For the text-containing cell, return its midpoint in [x, y] coordinate format. 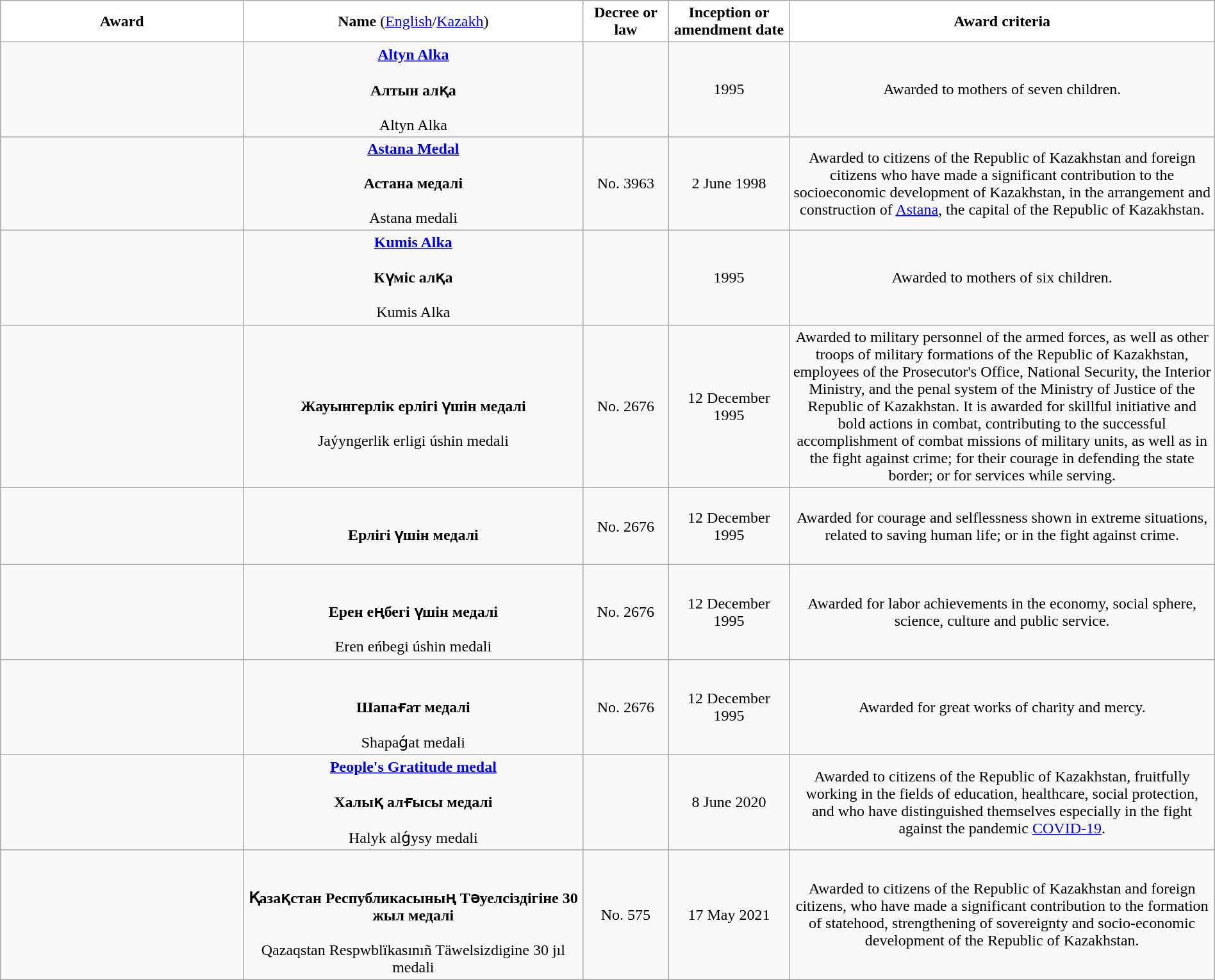
Қазақстан Республикасының Тәуелсіздігіне 30 жыл медалі Qazaqstan Respwblïkasınıñ Täwelsizdigine 30 jıl medali [413, 915]
Awarded for labor achievements in the economy, social sphere, science, culture and public service. [1002, 612]
Ерен еңбегі үшін медаліEren eńbegi úshin medali [413, 612]
Award [122, 22]
Awarded to mothers of six children. [1002, 277]
Awarded to mothers of seven children. [1002, 90]
No. 3963 [625, 183]
People's Gratitude medal Халық алғысы медалі Halyk alǵysy medalі [413, 802]
Altyn AlkaАлтын алқаAltyn Alka [413, 90]
Ерлігі үшін медалі [413, 527]
8 June 2020 [729, 802]
Name (English/Kazakh) [413, 22]
Decree or law [625, 22]
Awarded for courage and selflessness shown in extreme situations, related to saving human life; or in the fight against crime. [1002, 527]
17 May 2021 [729, 915]
No. 575 [625, 915]
Awarded for great works of charity and mercy. [1002, 707]
Award criteria [1002, 22]
Inception or amendment date [729, 22]
Шапағат медаліShapaǵat medali [413, 707]
Kumis AlkaКүміс алқаKumis Alka [413, 277]
Жауынгерлік epлiгi үшін медаліJaýyngerlik erligi úshin medali [413, 406]
2 June 1998 [729, 183]
Astana MedalАстана медаліAstana medali [413, 183]
